Find where the given text appears and provide that cell's center as (X, Y) coordinate. 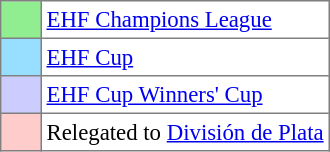
EHF Cup Winners' Cup (185, 95)
EHF Cup (185, 57)
EHF Champions League (185, 20)
Relegated to División de Plata (185, 132)
